Find where the given text appears and provide that cell's center as (X, Y) coordinate. 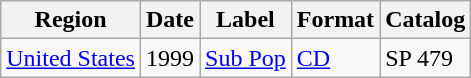
Label (246, 20)
Sub Pop (246, 58)
SP 479 (426, 58)
Catalog (426, 20)
United States (71, 58)
Region (71, 20)
1999 (170, 58)
Date (170, 20)
Format (335, 20)
CD (335, 58)
